Detect which cell encompasses the target text, then output its (X, Y) center coordinate. 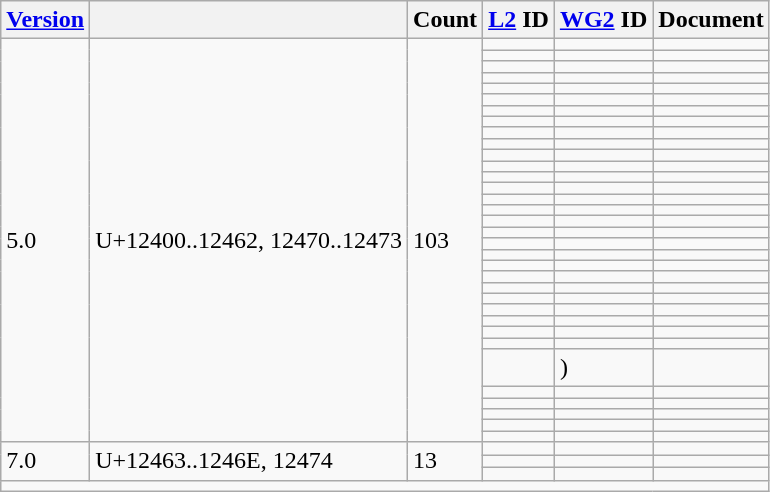
Version (46, 20)
U+12463..1246E, 12474 (249, 461)
L2 ID (519, 20)
U+12400..12462, 12470..12473 (249, 240)
) (603, 368)
7.0 (46, 461)
5.0 (46, 240)
WG2 ID (603, 20)
13 (446, 461)
103 (446, 240)
Document (711, 20)
Count (446, 20)
